Search for the cell housing the specified text and yield its (x, y) center coordinate. 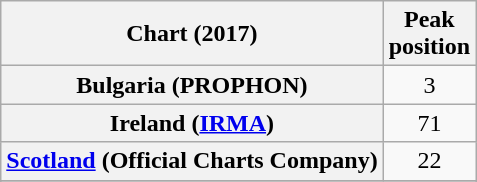
Scotland (Official Charts Company) (192, 161)
22 (429, 161)
Ireland (IRMA) (192, 123)
71 (429, 123)
3 (429, 85)
Bulgaria (PROPHON) (192, 85)
Chart (2017) (192, 34)
Peakposition (429, 34)
